Detect which cell encompasses the target text, then output its (X, Y) center coordinate. 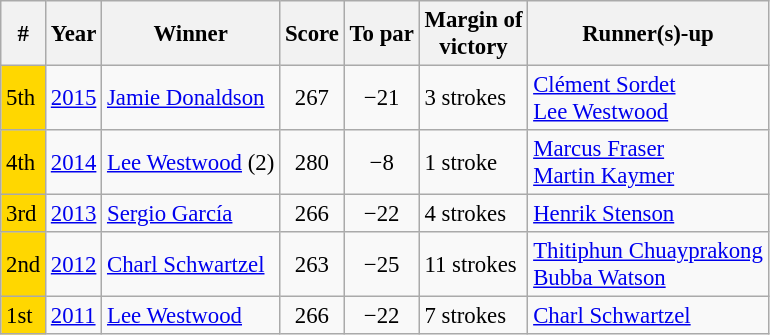
Runner(s)-up (648, 34)
263 (312, 264)
Thitiphun Chuayprakong Bubba Watson (648, 264)
3rd (24, 214)
Lee Westwood (191, 316)
4th (24, 162)
3 strokes (474, 98)
−21 (382, 98)
Sergio García (191, 214)
2011 (74, 316)
Clément Sordet Lee Westwood (648, 98)
4 strokes (474, 214)
Jamie Donaldson (191, 98)
−25 (382, 264)
2014 (74, 162)
1st (24, 316)
2012 (74, 264)
# (24, 34)
Winner (191, 34)
267 (312, 98)
2015 (74, 98)
280 (312, 162)
Lee Westwood (2) (191, 162)
Score (312, 34)
2013 (74, 214)
Henrik Stenson (648, 214)
Year (74, 34)
7 strokes (474, 316)
5th (24, 98)
Marcus Fraser Martin Kaymer (648, 162)
1 stroke (474, 162)
Margin ofvictory (474, 34)
−8 (382, 162)
2nd (24, 264)
11 strokes (474, 264)
To par (382, 34)
